Return [x, y] of the center of cell containing provided text 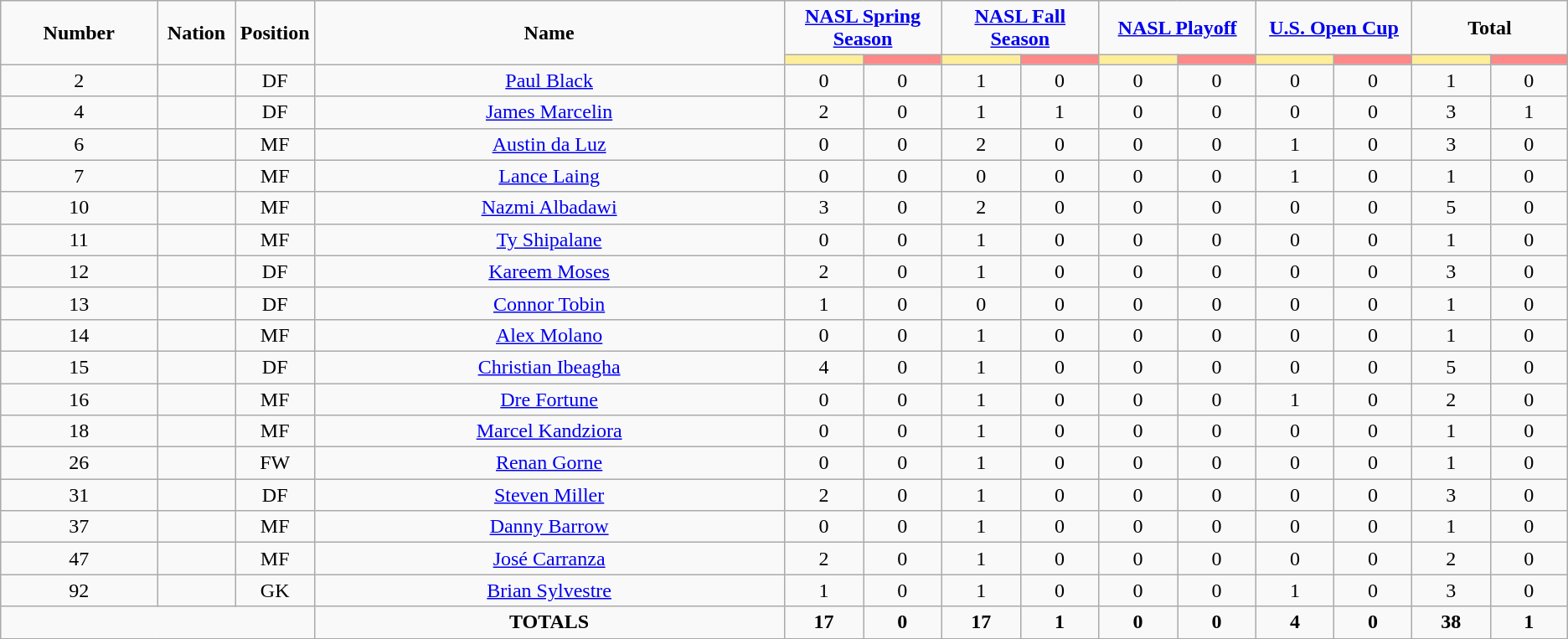
7 [79, 176]
14 [79, 335]
GK [275, 590]
TOTALS [549, 622]
10 [79, 208]
11 [79, 240]
Number [79, 33]
NASL Fall Season [1020, 28]
38 [1451, 622]
37 [79, 527]
15 [79, 367]
Danny Barrow [549, 527]
Position [275, 33]
16 [79, 399]
6 [79, 144]
FW [275, 463]
José Carranza [549, 559]
18 [79, 431]
Name [549, 33]
Alex Molano [549, 335]
12 [79, 271]
Austin da Luz [549, 144]
James Marcelin [549, 112]
Kareem Moses [549, 271]
NASL Spring Season [863, 28]
NASL Playoff [1178, 28]
Marcel Kandziora [549, 431]
47 [79, 559]
Connor Tobin [549, 303]
Nazmi Albadawi [549, 208]
Brian Sylvestre [549, 590]
92 [79, 590]
Ty Shipalane [549, 240]
Steven Miller [549, 495]
Lance Laing [549, 176]
Total [1490, 28]
31 [79, 495]
13 [79, 303]
Nation [197, 33]
Renan Gorne [549, 463]
Paul Black [549, 80]
Dre Fortune [549, 399]
U.S. Open Cup [1334, 28]
Christian Ibeagha [549, 367]
26 [79, 463]
